Pinpoint the cell where the given text exists, returning its (X, Y) midpoint coordinate. 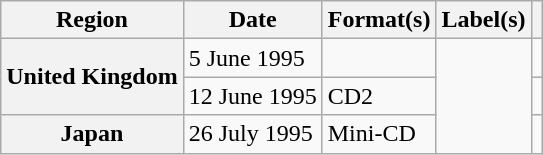
Date (252, 20)
United Kingdom (92, 77)
Region (92, 20)
5 June 1995 (252, 58)
Label(s) (484, 20)
CD2 (379, 96)
12 June 1995 (252, 96)
Japan (92, 134)
Mini-CD (379, 134)
Format(s) (379, 20)
26 July 1995 (252, 134)
